Return [x, y] of the center of cell containing provided text 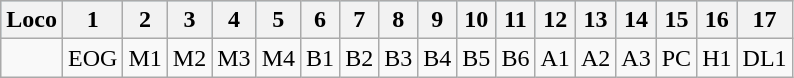
10 [476, 20]
M1 [145, 58]
B2 [360, 58]
B3 [398, 58]
2 [145, 20]
9 [438, 20]
M2 [189, 58]
1 [92, 20]
B6 [516, 58]
12 [555, 20]
M4 [278, 58]
PC [676, 58]
M3 [234, 58]
DL1 [764, 58]
5 [278, 20]
3 [189, 20]
B4 [438, 58]
A3 [636, 58]
13 [595, 20]
A2 [595, 58]
14 [636, 20]
A1 [555, 58]
11 [516, 20]
Loco [32, 20]
15 [676, 20]
B1 [320, 58]
4 [234, 20]
17 [764, 20]
16 [717, 20]
EOG [92, 58]
6 [320, 20]
H1 [717, 58]
8 [398, 20]
B5 [476, 58]
7 [360, 20]
